Return the [X, Y] coordinate for the center point of the cell that contains the specified text.  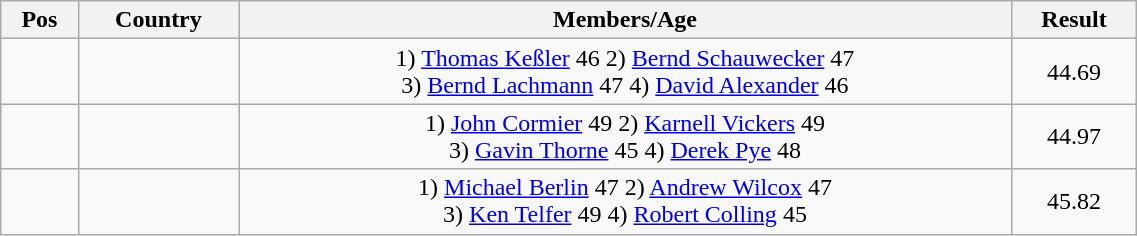
Pos [40, 20]
1) John Cormier 49 2) Karnell Vickers 493) Gavin Thorne 45 4) Derek Pye 48 [625, 136]
45.82 [1074, 202]
44.69 [1074, 72]
1) Michael Berlin 47 2) Andrew Wilcox 473) Ken Telfer 49 4) Robert Colling 45 [625, 202]
Country [158, 20]
44.97 [1074, 136]
Members/Age [625, 20]
1) Thomas Keßler 46 2) Bernd Schauwecker 473) Bernd Lachmann 47 4) David Alexander 46 [625, 72]
Result [1074, 20]
